Provide the (X, Y) coordinate of the cell's center where the given text is located.  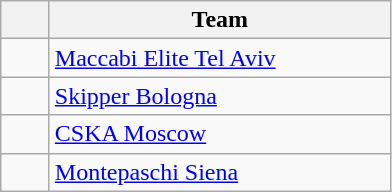
CSKA Moscow (220, 134)
Maccabi Elite Tel Aviv (220, 58)
Montepaschi Siena (220, 172)
Team (220, 20)
Skipper Bologna (220, 96)
